Capture the cell that displays the provided text and extract its (X, Y) central coordinate. 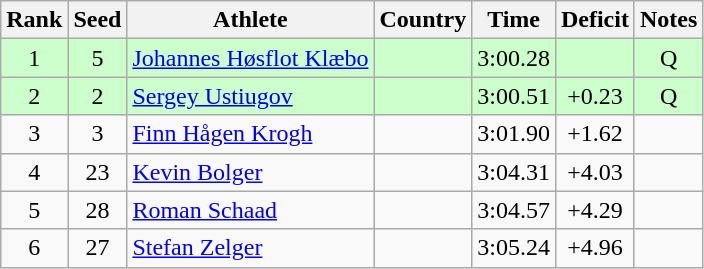
+4.03 (594, 172)
Seed (98, 20)
Athlete (250, 20)
+4.29 (594, 210)
Notes (668, 20)
Roman Schaad (250, 210)
+4.96 (594, 248)
Johannes Høsflot Klæbo (250, 58)
Finn Hågen Krogh (250, 134)
Country (423, 20)
Kevin Bolger (250, 172)
3:01.90 (514, 134)
Sergey Ustiugov (250, 96)
Time (514, 20)
4 (34, 172)
3:04.31 (514, 172)
28 (98, 210)
Stefan Zelger (250, 248)
Deficit (594, 20)
1 (34, 58)
6 (34, 248)
23 (98, 172)
+1.62 (594, 134)
+0.23 (594, 96)
3:00.51 (514, 96)
3:05.24 (514, 248)
3:00.28 (514, 58)
Rank (34, 20)
3:04.57 (514, 210)
27 (98, 248)
